Determine the (x, y) coordinate at the center of the cell enclosing the given text.  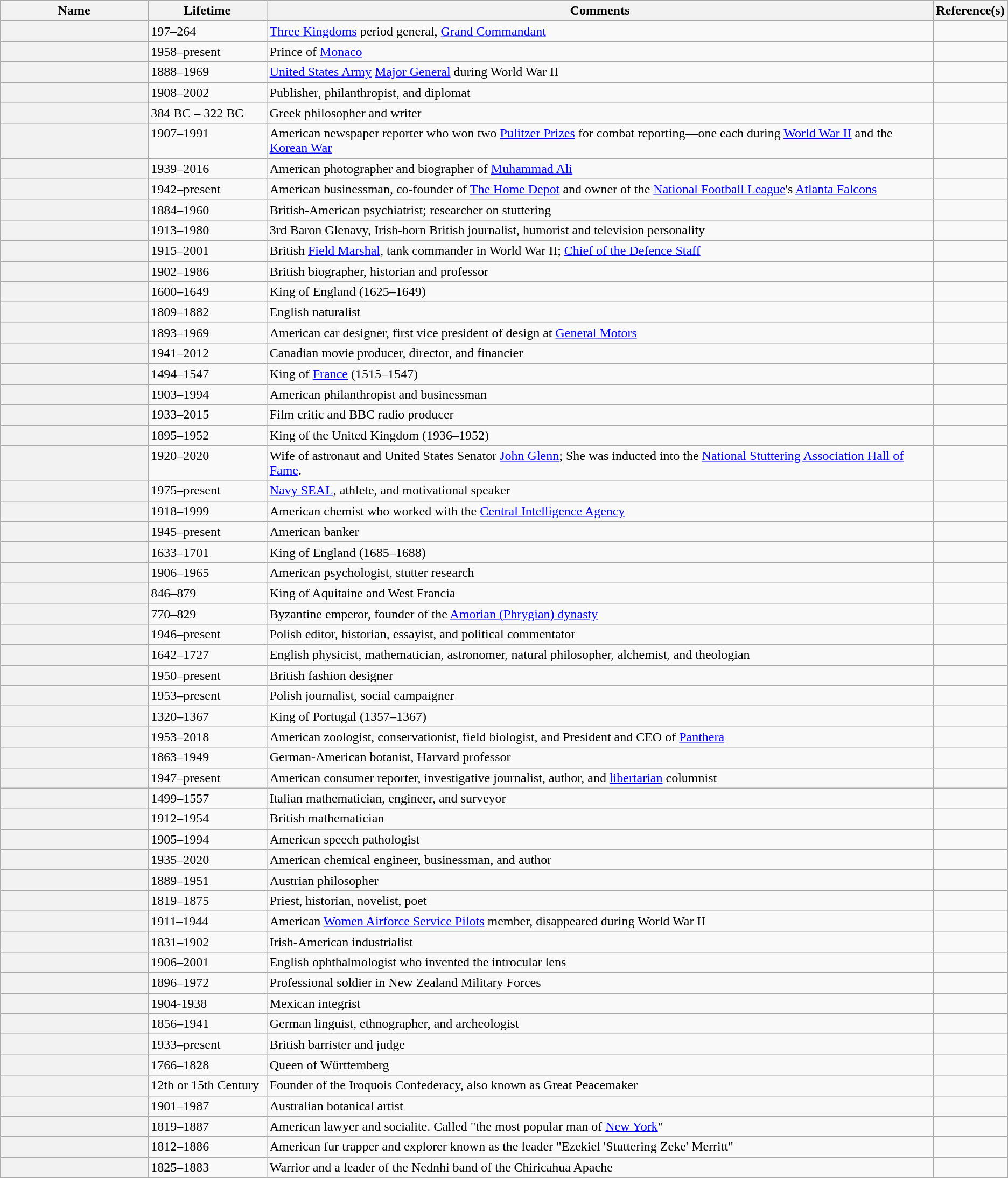
1812–1886 (207, 1147)
770–829 (207, 614)
1920–2020 (207, 463)
Publisher, philanthropist, and diplomat (600, 93)
1494–1547 (207, 374)
1939–2016 (207, 169)
Canadian movie producer, director, and financier (600, 353)
Polish editor, historian, essayist, and political commentator (600, 635)
1941–2012 (207, 353)
1950–present (207, 675)
King of England (1685–1688) (600, 552)
1320–1367 (207, 716)
1947–present (207, 778)
King of Portugal (1357–1367) (600, 716)
Warrior and a leader of the Nednhi band of the Chiricahua Apache (600, 1167)
1893–1969 (207, 333)
1863–1949 (207, 757)
1911–1944 (207, 921)
1935–2020 (207, 860)
American banker (600, 532)
3rd Baron Glenavy, Irish-born British journalist, humorist and television personality (600, 230)
1945–present (207, 532)
1915–2001 (207, 250)
American Women Airforce Service Pilots member, disappeared during World War II (600, 921)
American chemical engineer, businessman, and author (600, 860)
1642–1727 (207, 655)
Italian mathematician, engineer, and surveyor (600, 798)
846–879 (207, 593)
1907–1991 (207, 141)
1856–1941 (207, 1024)
1905–1994 (207, 839)
German linguist, ethnographer, and archeologist (600, 1024)
American psychologist, stutter research (600, 573)
British-American psychiatrist; researcher on stuttering (600, 210)
1633–1701 (207, 552)
Film critic and BBC radio producer (600, 415)
American zoologist, conservationist, field biologist, and President and CEO of Panthera (600, 737)
1499–1557 (207, 798)
1902–1986 (207, 271)
1906–1965 (207, 573)
Mexican integrist (600, 1003)
1896–1972 (207, 983)
12th or 15th Century (207, 1085)
197–264 (207, 31)
Polish journalist, social campaigner (600, 696)
1933–2015 (207, 415)
British Field Marshal, tank commander in World War II; Chief of the Defence Staff (600, 250)
English physicist, mathematician, astronomer, natural philosopher, alchemist, and theologian (600, 655)
Navy SEAL, athlete, and motivational speaker (600, 491)
1825–1883 (207, 1167)
1908–2002 (207, 93)
American consumer reporter, investigative journalist, author, and libertarian columnist (600, 778)
Wife of astronaut and United States Senator John Glenn; She was inducted into the National Stuttering Association Hall of Fame. (600, 463)
English ophthalmologist who invented the introcular lens (600, 963)
Priest, historian, novelist, poet (600, 901)
1942–present (207, 189)
American lawyer and socialite. Called "the most popular man of New York" (600, 1126)
American philanthropist and businessman (600, 394)
King of the United Kingdom (1936–1952) (600, 435)
1904-1938 (207, 1003)
Professional soldier in New Zealand Military Forces (600, 983)
British barrister and judge (600, 1044)
American car designer, first vice president of design at General Motors (600, 333)
American photographer and biographer of Muhammad Ali (600, 169)
British biographer, historian and professor (600, 271)
Prince of Monaco (600, 52)
1958–present (207, 52)
Reference(s) (970, 11)
1912–1954 (207, 819)
Austrian philosopher (600, 880)
1819–1887 (207, 1126)
Three Kingdoms period general, Grand Commandant (600, 31)
German-American botanist, Harvard professor (600, 757)
American speech pathologist (600, 839)
American fur trapper and explorer known as the leader "Ezekiel 'Stuttering Zeke' Merritt" (600, 1147)
1889–1951 (207, 880)
Greek philosopher and writer (600, 113)
King of France (1515–1547) (600, 374)
1831–1902 (207, 942)
1884–1960 (207, 210)
1888–1969 (207, 72)
1933–present (207, 1044)
1946–present (207, 635)
1975–present (207, 491)
1809–1882 (207, 312)
1901–1987 (207, 1106)
1906–2001 (207, 963)
British fashion designer (600, 675)
Lifetime (207, 11)
1766–1828 (207, 1065)
American newspaper reporter who won two Pulitzer Prizes for combat reporting—one each during World War II and the Korean War (600, 141)
Irish-American industrialist (600, 942)
1913–1980 (207, 230)
Comments (600, 11)
384 BC – 322 BC (207, 113)
Australian botanical artist (600, 1106)
American businessman, co-founder of The Home Depot and owner of the National Football League's Atlanta Falcons (600, 189)
Name (74, 11)
1600–1649 (207, 292)
1918–1999 (207, 511)
Byzantine emperor, founder of the Amorian (Phrygian) dynasty (600, 614)
King of Aquitaine and West Francia (600, 593)
1895–1952 (207, 435)
American chemist who worked with the Central Intelligence Agency (600, 511)
King of England (1625–1649) (600, 292)
United States Army Major General during World War II (600, 72)
1819–1875 (207, 901)
Founder of the Iroquois Confederacy, also known as Great Peacemaker (600, 1085)
English naturalist (600, 312)
Queen of Württemberg (600, 1065)
1903–1994 (207, 394)
1953–2018 (207, 737)
1953–present (207, 696)
British mathematician (600, 819)
